Find where the given text appears and provide that cell's center as [X, Y] coordinate. 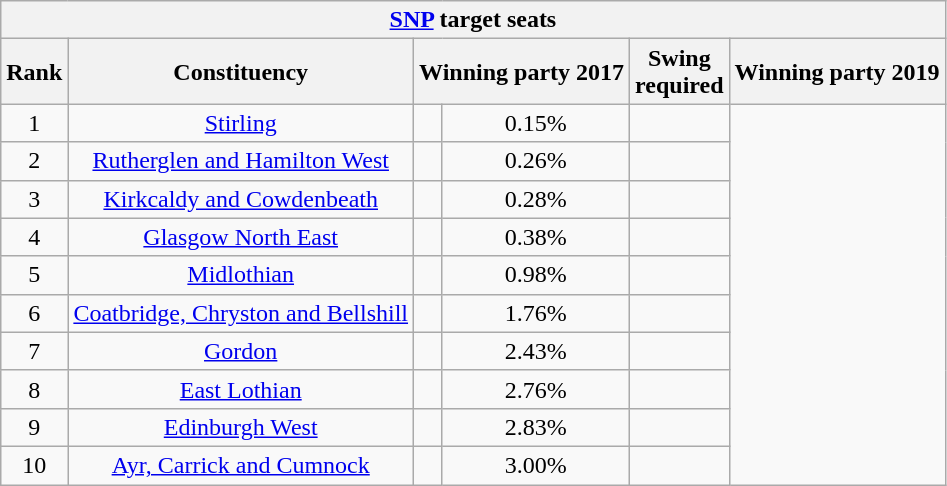
7 [34, 351]
Swingrequired [680, 72]
10 [34, 465]
Rank [34, 72]
3.00% [536, 465]
3 [34, 199]
1.76% [536, 313]
4 [34, 237]
0.15% [536, 123]
East Lothian [241, 389]
Stirling [241, 123]
6 [34, 313]
Glasgow North East [241, 237]
Gordon [241, 351]
0.98% [536, 275]
1 [34, 123]
Midlothian [241, 275]
2.43% [536, 351]
0.28% [536, 199]
Constituency [241, 72]
Coatbridge, Chryston and Bellshill [241, 313]
Rutherglen and Hamilton West [241, 161]
2 [34, 161]
5 [34, 275]
9 [34, 427]
Edinburgh West [241, 427]
2.76% [536, 389]
Ayr, Carrick and Cumnock [241, 465]
SNP target seats [473, 20]
Kirkcaldy and Cowdenbeath [241, 199]
0.26% [536, 161]
2.83% [536, 427]
Winning party 2019 [837, 72]
0.38% [536, 237]
8 [34, 389]
Winning party 2017 [522, 72]
